Detect which cell encompasses the target text, then output its (x, y) center coordinate. 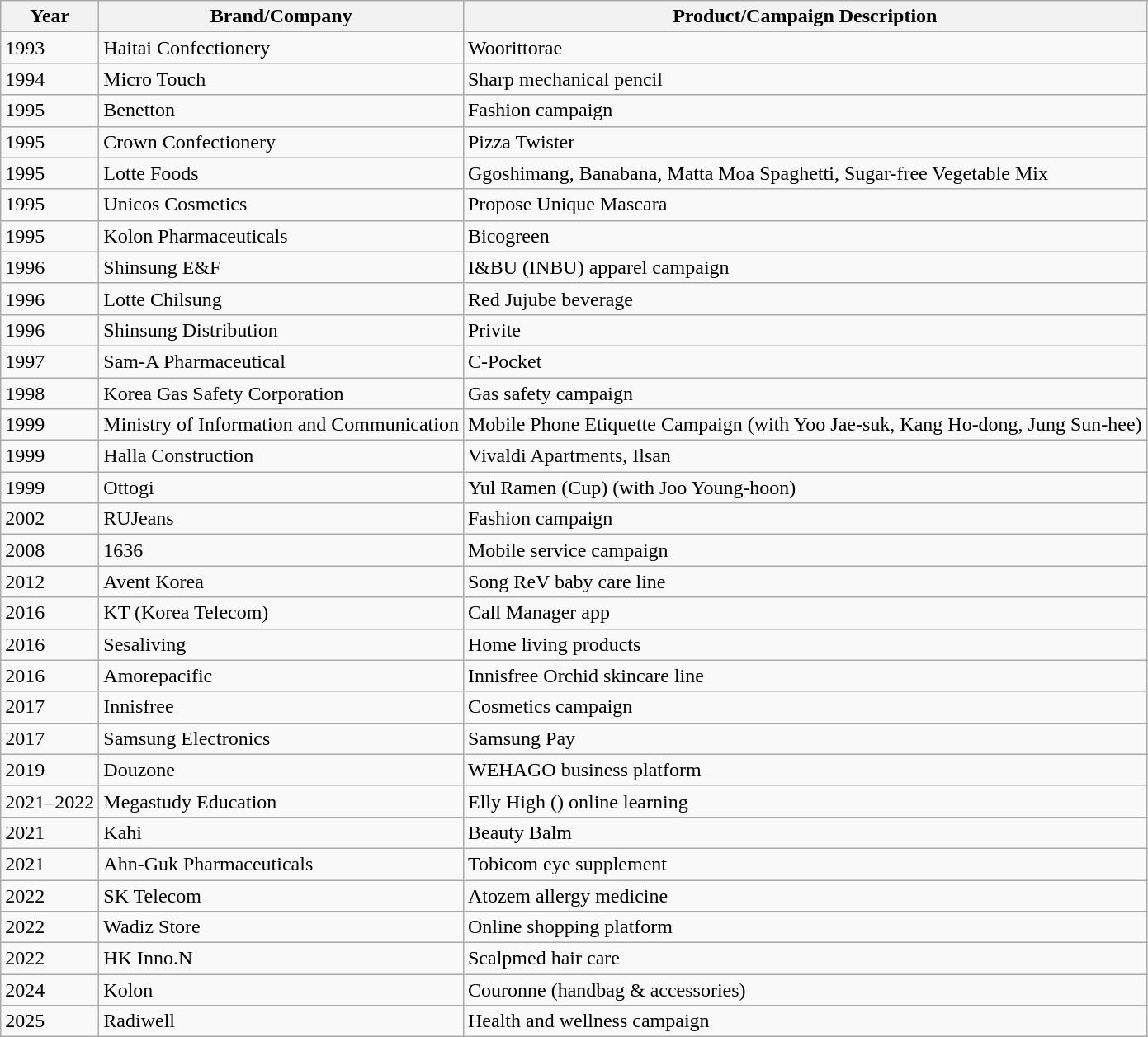
Ahn-Guk Pharmaceuticals (281, 864)
Innisfree Orchid skincare line (805, 676)
Ottogi (281, 488)
Amorepacific (281, 676)
Micro Touch (281, 79)
Couronne (handbag & accessories) (805, 990)
Korea Gas Safety Corporation (281, 394)
Lotte Foods (281, 173)
C-Pocket (805, 361)
Ggoshimang, Banabana, Matta Moa Spaghetti, Sugar-free Vegetable Mix (805, 173)
1993 (50, 48)
Beauty Balm (805, 832)
Home living products (805, 644)
2008 (50, 550)
Unicos Cosmetics (281, 205)
Yul Ramen (Cup) (with Joo Young-hoon) (805, 488)
2012 (50, 582)
Tobicom eye supplement (805, 864)
Kolon Pharmaceuticals (281, 236)
Lotte Chilsung (281, 299)
I&BU (INBU) apparel campaign (805, 267)
Mobile service campaign (805, 550)
2025 (50, 1021)
Song ReV baby care line (805, 582)
Product/Campaign Description (805, 16)
Sharp mechanical pencil (805, 79)
Kahi (281, 832)
Shinsung E&F (281, 267)
Pizza Twister (805, 142)
Scalpmed hair care (805, 959)
Propose Unique Mascara (805, 205)
1994 (50, 79)
Vivaldi Apartments, Ilsan (805, 456)
Sesaliving (281, 644)
Woorittorae (805, 48)
Crown Confectionery (281, 142)
Mobile Phone Etiquette Campaign (with Yoo Jae-suk, Kang Ho-dong, Jung Sun-hee) (805, 425)
1636 (281, 550)
Year (50, 16)
Haitai Confectionery (281, 48)
Wadiz Store (281, 927)
Kolon (281, 990)
Red Jujube beverage (805, 299)
Ministry of Information and Communication (281, 425)
1998 (50, 394)
Radiwell (281, 1021)
Brand/Company (281, 16)
Call Manager app (805, 613)
Megastudy Education (281, 801)
KT (Korea Telecom) (281, 613)
Benetton (281, 111)
Health and wellness campaign (805, 1021)
Sam-A Pharmaceutical (281, 361)
Bicogreen (805, 236)
Samsung Electronics (281, 738)
2024 (50, 990)
Samsung Pay (805, 738)
Halla Construction (281, 456)
Avent Korea (281, 582)
Douzone (281, 770)
Shinsung Distribution (281, 330)
Cosmetics campaign (805, 707)
Gas safety campaign (805, 394)
Innisfree (281, 707)
WEHAGO business platform (805, 770)
HK Inno.N (281, 959)
Atozem allergy medicine (805, 895)
Privite (805, 330)
2021–2022 (50, 801)
Elly High () online learning (805, 801)
2002 (50, 519)
SK Telecom (281, 895)
2019 (50, 770)
1997 (50, 361)
Online shopping platform (805, 927)
RUJeans (281, 519)
